Extract the (X, Y) coordinate from the center of the cell holding the provided text.  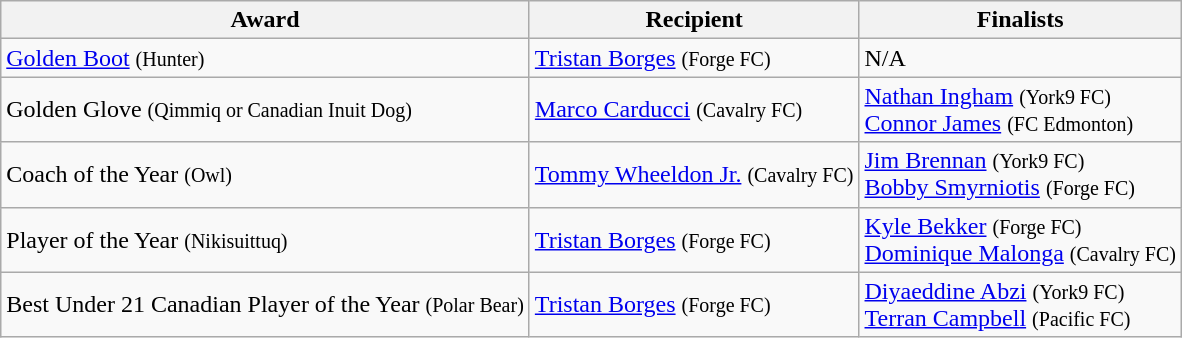
Nathan Ingham (York9 FC) Connor James (FC Edmonton) (1020, 110)
Golden Boot (Hunter) (266, 58)
Award (266, 20)
Jim Brennan (York9 FC) Bobby Smyrniotis (Forge FC) (1020, 174)
Best Under 21 Canadian Player of the Year (Polar Bear) (266, 304)
Diyaeddine Abzi (York9 FC) Terran Campbell (Pacific FC) (1020, 304)
Tommy Wheeldon Jr. (Cavalry FC) (694, 174)
Kyle Bekker (Forge FC) Dominique Malonga (Cavalry FC) (1020, 240)
N/A (1020, 58)
Player of the Year (Nikisuittuq) (266, 240)
Marco Carducci (Cavalry FC) (694, 110)
Coach of the Year (Owl) (266, 174)
Finalists (1020, 20)
Recipient (694, 20)
Golden Glove (Qimmiq or Canadian Inuit Dog) (266, 110)
